Detect which cell encompasses the target text, then output its (X, Y) center coordinate. 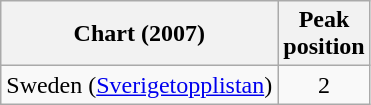
2 (324, 85)
Chart (2007) (140, 34)
Sweden (Sverigetopplistan) (140, 85)
Peakposition (324, 34)
